Scan for the cell matching the given text and deliver its (X, Y) coordinate at center. 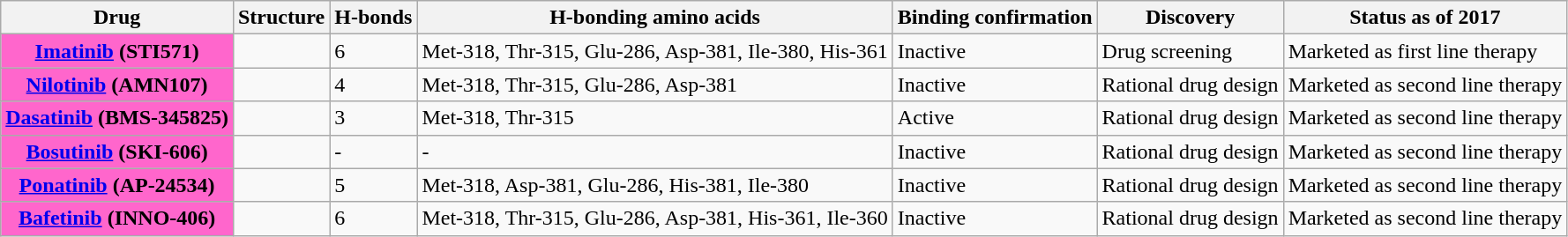
Active (995, 118)
Met-318, Asp-381, Glu-286, His-381, Ile-380 (654, 185)
Imatinib (STI571) (117, 51)
Met-318, Thr-315, Glu-286, Asp-381 (654, 85)
Met-318, Thr-315, Glu-286, Asp-381, His-361, Ile-360 (654, 218)
Marketed as first line therapy (1425, 51)
Status as of 2017 (1425, 18)
Dasatinib (BMS-345825) (117, 118)
Drug (117, 18)
Binding confirmation (995, 18)
Bafetinib (INNO-406) (117, 218)
Bosutinib (SKI-606) (117, 152)
5 (374, 185)
H-bonding amino acids (654, 18)
Structure (280, 18)
4 (374, 85)
Ponatinib (AP-24534) (117, 185)
Met-318, Thr-315 (654, 118)
3 (374, 118)
H-bonds (374, 18)
Drug screening (1191, 51)
Met-318, Thr-315, Glu-286, Asp-381, Ile-380, His-361 (654, 51)
Discovery (1191, 18)
Nilotinib (AMN107) (117, 85)
